Determine the [x, y] coordinate at the center of the cell enclosing the given text.  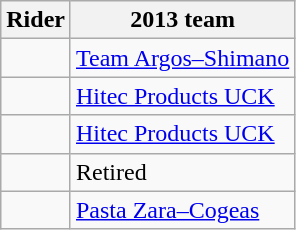
Pasta Zara–Cogeas [182, 210]
Rider [36, 20]
Retired [182, 172]
2013 team [182, 20]
Team Argos–Shimano [182, 58]
